Determine the [X, Y] coordinate at the center of the cell enclosing the given text.  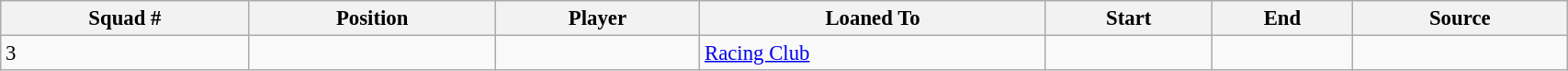
Squad # [125, 18]
Player [597, 18]
Racing Club [873, 53]
Start [1128, 18]
Position [372, 18]
Source [1461, 18]
3 [125, 53]
End [1282, 18]
Loaned To [873, 18]
